Provide the [x, y] coordinate of the cell's center where the given text is located.  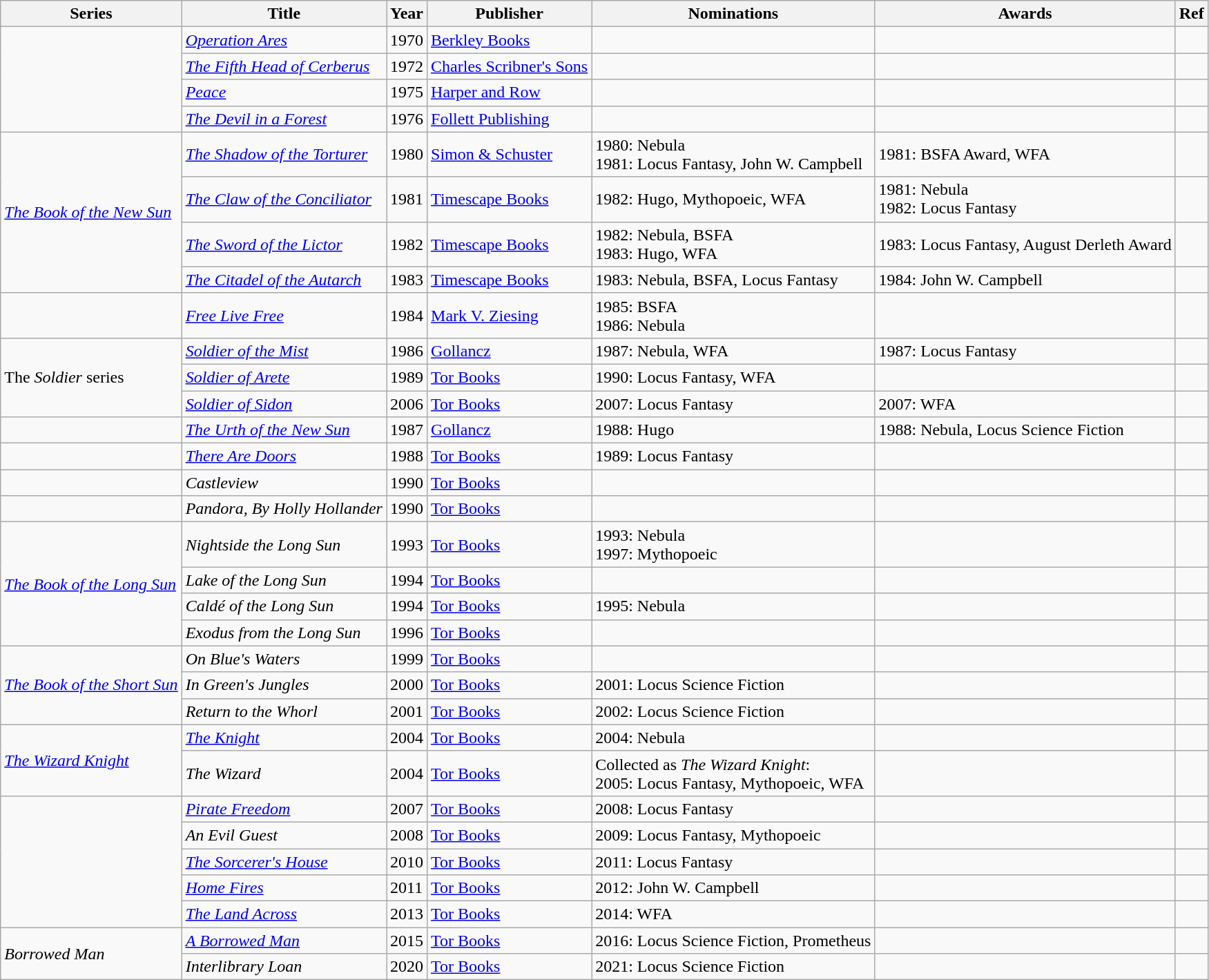
1981: Nebula1982: Locus Fantasy [1025, 199]
2021: Locus Science Fiction [733, 967]
1993 [407, 544]
Charles Scribner's Sons [510, 66]
Mark V. Ziesing [510, 315]
The Land Across [284, 914]
2011 [407, 888]
The Knight [284, 738]
An Evil Guest [284, 835]
1995: Nebula [733, 606]
1980 [407, 155]
Publisher [510, 14]
2008: Locus Fantasy [733, 809]
1975 [407, 93]
Series [91, 14]
1982 [407, 244]
1987: Locus Fantasy [1025, 351]
1985: BSFA1986: Nebula [733, 315]
The Book of the Long Sun [91, 584]
1988: Hugo [733, 430]
Lake of the Long Sun [284, 580]
The Sword of the Lictor [284, 244]
Pandora, By Holly Hollander [284, 509]
2007: Locus Fantasy [733, 404]
1996 [407, 633]
2016: Locus Science Fiction, Prometheus [733, 941]
1982: Nebula, BSFA1983: Hugo, WFA [733, 244]
The Wizard [284, 774]
2002: Locus Science Fiction [733, 711]
1986 [407, 351]
1983: Nebula, BSFA, Locus Fantasy [733, 280]
A Borrowed Man [284, 941]
Soldier of Sidon [284, 404]
The Book of the New Sun [91, 213]
1972 [407, 66]
Free Live Free [284, 315]
Soldier of Arete [284, 377]
1988: Nebula, Locus Science Fiction [1025, 430]
The Wizard Knight [91, 760]
1981 [407, 199]
1983: Locus Fantasy, August Derleth Award [1025, 244]
Pirate Freedom [284, 809]
There Are Doors [284, 457]
2012: John W. Campbell [733, 888]
The Devil in a Forest [284, 119]
1987: Nebula, WFA [733, 351]
The Urth of the New Sun [284, 430]
2008 [407, 835]
1984: John W. Campbell [1025, 280]
Castleview [284, 483]
Simon & Schuster [510, 155]
1989: Locus Fantasy [733, 457]
2000 [407, 685]
2020 [407, 967]
Ref [1192, 14]
Soldier of the Mist [284, 351]
Follett Publishing [510, 119]
2010 [407, 861]
2001: Locus Science Fiction [733, 685]
2007 [407, 809]
2014: WFA [733, 914]
1976 [407, 119]
Awards [1025, 14]
Collected as The Wizard Knight:2005: Locus Fantasy, Mythopoeic, WFA [733, 774]
The Sorcerer's House [284, 861]
The Soldier series [91, 377]
1993: Nebula1997: Mythopoeic [733, 544]
The Book of the Short Sun [91, 685]
2015 [407, 941]
The Citadel of the Autarch [284, 280]
2013 [407, 914]
1989 [407, 377]
Nightside the Long Sun [284, 544]
1980: Nebula1981: Locus Fantasy, John W. Campbell [733, 155]
1982: Hugo, Mythopoeic, WFA [733, 199]
2007: WFA [1025, 404]
1999 [407, 659]
1981: BSFA Award, WFA [1025, 155]
Harper and Row [510, 93]
1987 [407, 430]
Peace [284, 93]
The Claw of the Conciliator [284, 199]
Berkley Books [510, 40]
1970 [407, 40]
2011: Locus Fantasy [733, 861]
Exodus from the Long Sun [284, 633]
Caldé of the Long Sun [284, 606]
1988 [407, 457]
Nominations [733, 14]
2006 [407, 404]
Year [407, 14]
Operation Ares [284, 40]
Title [284, 14]
Return to the Whorl [284, 711]
1984 [407, 315]
The Fifth Head of Cerberus [284, 66]
Interlibrary Loan [284, 967]
In Green's Jungles [284, 685]
Borrowed Man [91, 954]
1983 [407, 280]
1990: Locus Fantasy, WFA [733, 377]
On Blue's Waters [284, 659]
The Shadow of the Torturer [284, 155]
2004: Nebula [733, 738]
Home Fires [284, 888]
2009: Locus Fantasy, Mythopoeic [733, 835]
2001 [407, 711]
